Locate the cell with the specified text and output its (x, y) center coordinate. 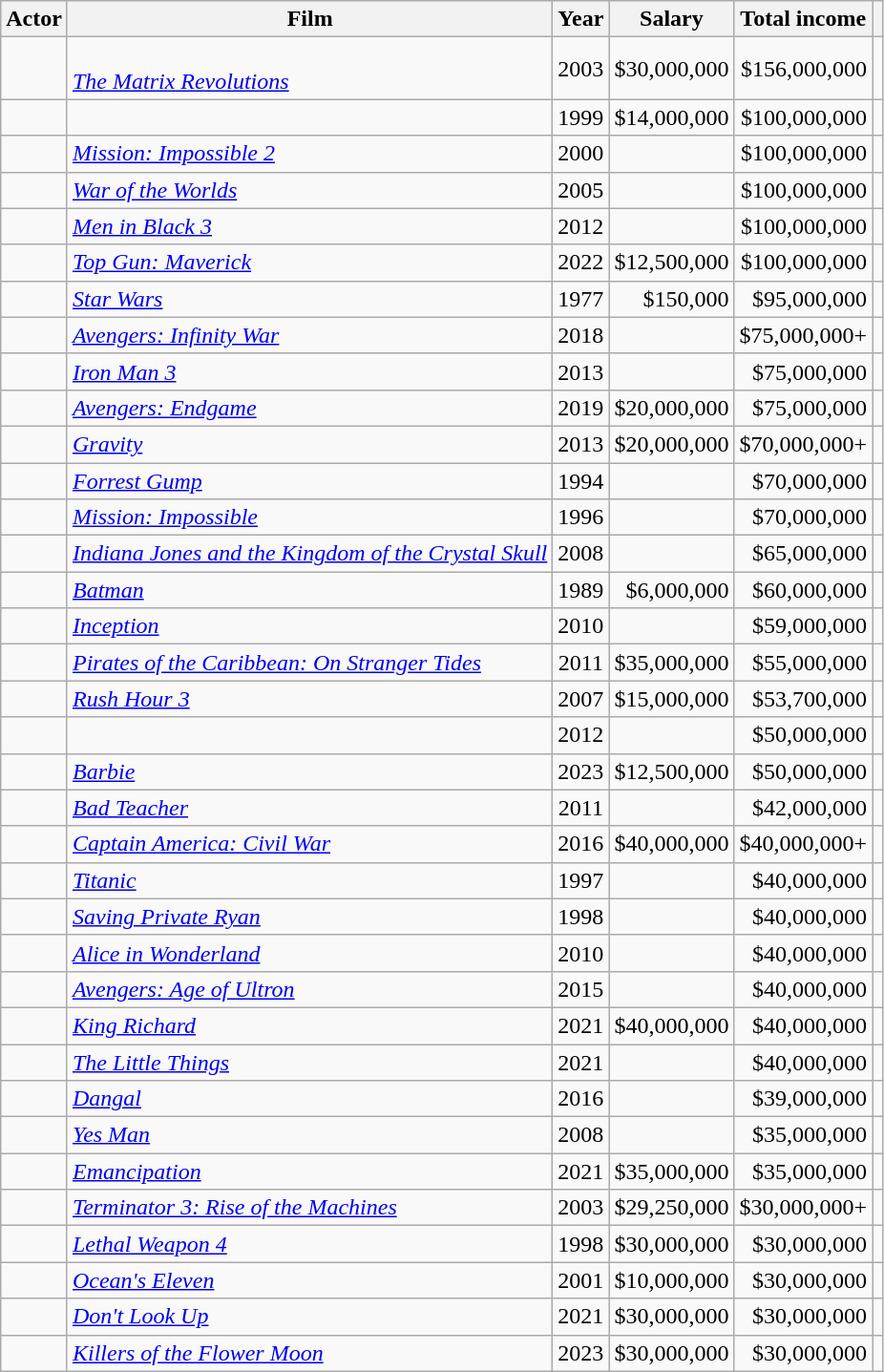
Alice in Wonderland (309, 953)
$15,000,000 (672, 699)
Mission: Impossible (309, 517)
Rush Hour 3 (309, 699)
2015 (580, 989)
Avengers: Age of Ultron (309, 989)
Total income (804, 19)
$39,000,000 (804, 1099)
$95,000,000 (804, 299)
Captain America: Civil War (309, 844)
Forrest Gump (309, 480)
$55,000,000 (804, 663)
$29,250,000 (672, 1208)
2000 (580, 154)
Batman (309, 590)
2019 (580, 408)
$40,000,000+ (804, 844)
$30,000,000+ (804, 1208)
Mission: Impossible 2 (309, 154)
$14,000,000 (672, 117)
$75,000,000+ (804, 335)
Dangal (309, 1099)
2001 (580, 1280)
$65,000,000 (804, 554)
$59,000,000 (804, 626)
Top Gun: Maverick (309, 263)
2007 (580, 699)
Film (309, 19)
2018 (580, 335)
Don't Look Up (309, 1317)
Year (580, 19)
2005 (580, 190)
1997 (580, 880)
1977 (580, 299)
Salary (672, 19)
Avengers: Endgame (309, 408)
Ocean's Eleven (309, 1280)
Bad Teacher (309, 808)
Inception (309, 626)
Saving Private Ryan (309, 917)
Gravity (309, 444)
$42,000,000 (804, 808)
$10,000,000 (672, 1280)
$156,000,000 (804, 69)
$53,700,000 (804, 699)
The Matrix Revolutions (309, 69)
King Richard (309, 1025)
Emancipation (309, 1171)
1989 (580, 590)
1996 (580, 517)
Men in Black 3 (309, 226)
Star Wars (309, 299)
2022 (580, 263)
Avengers: Infinity War (309, 335)
$6,000,000 (672, 590)
War of the Worlds (309, 190)
1999 (580, 117)
Indiana Jones and the Kingdom of the Crystal Skull (309, 554)
Iron Man 3 (309, 371)
Yes Man (309, 1135)
$60,000,000 (804, 590)
Terminator 3: Rise of the Machines (309, 1208)
Titanic (309, 880)
1994 (580, 480)
Pirates of the Caribbean: On Stranger Tides (309, 663)
Killers of the Flower Moon (309, 1353)
Actor (34, 19)
$70,000,000+ (804, 444)
Lethal Weapon 4 (309, 1244)
$150,000 (672, 299)
The Little Things (309, 1063)
Barbie (309, 771)
